Output the (X, Y) coordinate of the center of the cell containing the given text.  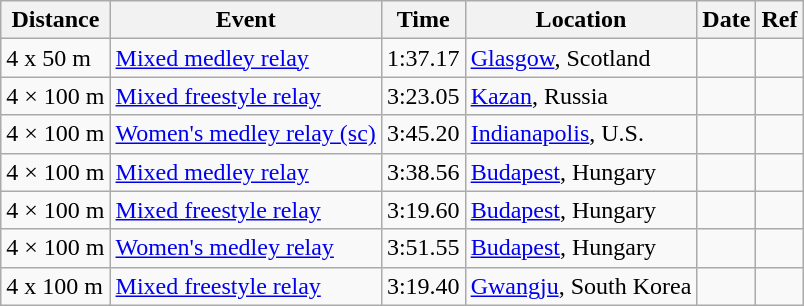
3:23.05 (423, 96)
Women's medley relay (sc) (246, 134)
Gwangju, South Korea (581, 286)
4 x 50 m (56, 58)
3:19.60 (423, 210)
3:45.20 (423, 134)
1:37.17 (423, 58)
Ref (780, 20)
Location (581, 20)
4 x 100 m (56, 286)
Women's medley relay (246, 248)
3:38.56 (423, 172)
Event (246, 20)
Glasgow, Scotland (581, 58)
Time (423, 20)
Kazan, Russia (581, 96)
Date (726, 20)
3:19.40 (423, 286)
Distance (56, 20)
3:51.55 (423, 248)
Indianapolis, U.S. (581, 134)
